Return (x, y) of the center of cell containing provided text 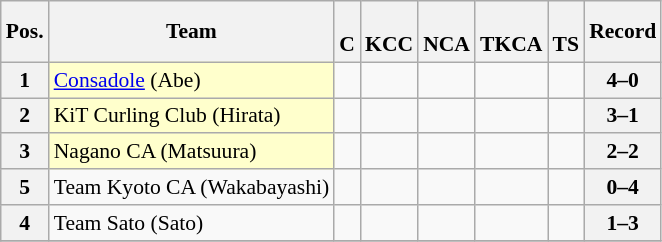
4 (25, 223)
TS (566, 32)
KCC (389, 32)
Team Sato (Sato) (192, 223)
Nagano CA (Matsuura) (192, 152)
Consadole (Abe) (192, 80)
Pos. (25, 32)
3 (25, 152)
Team (192, 32)
KiT Curling Club (Hirata) (192, 116)
2 (25, 116)
1–3 (622, 223)
C (347, 32)
5 (25, 187)
Record (622, 32)
TKCA (511, 32)
1 (25, 80)
Team Kyoto CA (Wakabayashi) (192, 187)
0–4 (622, 187)
NCA (446, 32)
4–0 (622, 80)
2–2 (622, 152)
3–1 (622, 116)
